Capture the cell that displays the provided text and extract its (X, Y) central coordinate. 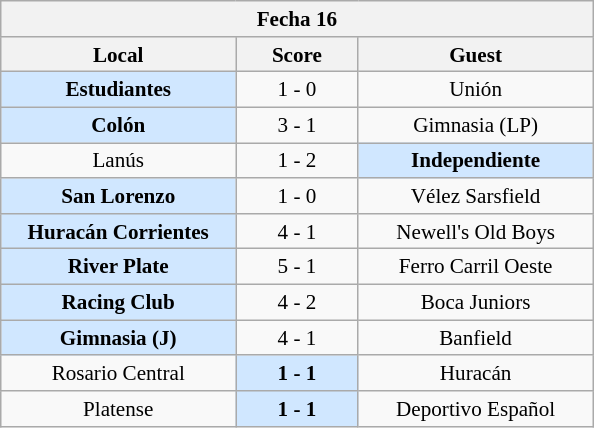
3 - 1 (297, 124)
Gimnasia (LP) (476, 124)
4 - 2 (297, 302)
Banfield (476, 338)
San Lorenzo (118, 196)
Vélez Sarsfield (476, 196)
Huracán (476, 372)
1 - 2 (297, 160)
Estudiantes (118, 90)
Platense (118, 408)
Guest (476, 54)
Deportivo Español (476, 408)
Huracán Corrientes (118, 230)
Gimnasia (J) (118, 338)
River Plate (118, 266)
Lanús (118, 160)
Colón (118, 124)
Newell's Old Boys (476, 230)
Independiente (476, 160)
Local (118, 54)
Boca Juniors (476, 302)
Rosario Central (118, 372)
Score (297, 54)
Unión (476, 90)
Ferro Carril Oeste (476, 266)
5 - 1 (297, 266)
Fecha 16 (297, 18)
Racing Club (118, 302)
